Output the (x, y) coordinate of the center of the cell containing the given text.  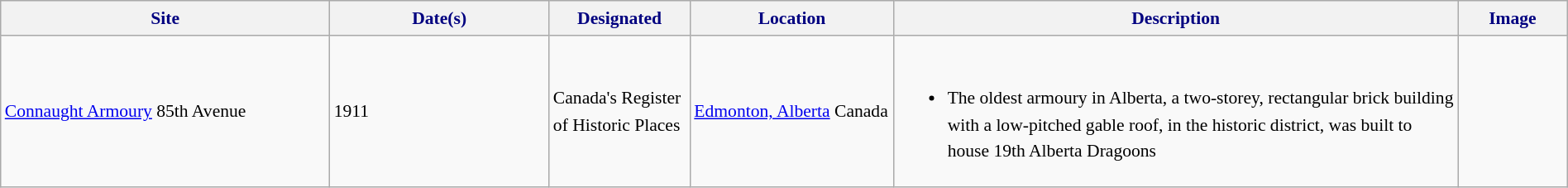
Location (791, 18)
Connaught Armoury 85th Avenue (165, 113)
Site (165, 18)
Canada's Register of Historic Places (619, 113)
Date(s) (440, 18)
Description (1176, 18)
1911 (440, 113)
Designated (619, 18)
Edmonton, Alberta Canada (791, 113)
Image (1513, 18)
